For the text-containing cell, return its midpoint in [x, y] coordinate format. 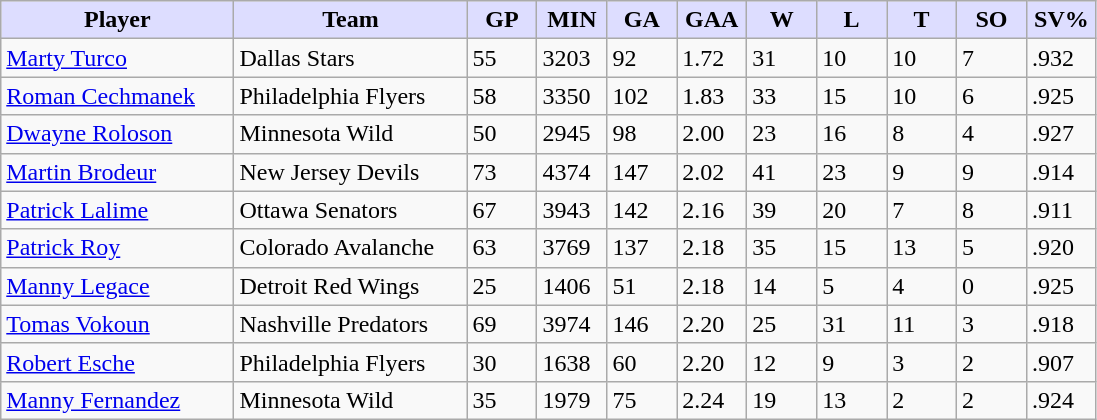
1979 [572, 400]
39 [782, 210]
W [782, 20]
1.72 [712, 58]
2945 [572, 134]
Robert Esche [118, 362]
30 [502, 362]
GP [502, 20]
2.24 [712, 400]
3203 [572, 58]
2.16 [712, 210]
146 [642, 324]
Player [118, 20]
.907 [1061, 362]
.918 [1061, 324]
3974 [572, 324]
Colorado Avalanche [350, 248]
.932 [1061, 58]
.924 [1061, 400]
41 [782, 172]
12 [782, 362]
Manny Legace [118, 286]
2.00 [712, 134]
60 [642, 362]
Martin Brodeur [118, 172]
Nashville Predators [350, 324]
GA [642, 20]
Team [350, 20]
142 [642, 210]
51 [642, 286]
2.02 [712, 172]
3769 [572, 248]
4374 [572, 172]
63 [502, 248]
50 [502, 134]
14 [782, 286]
Detroit Red Wings [350, 286]
6 [992, 96]
98 [642, 134]
20 [852, 210]
102 [642, 96]
19 [782, 400]
1638 [572, 362]
147 [642, 172]
Patrick Roy [118, 248]
11 [922, 324]
55 [502, 58]
58 [502, 96]
New Jersey Devils [350, 172]
69 [502, 324]
T [922, 20]
137 [642, 248]
1406 [572, 286]
Marty Turco [118, 58]
.914 [1061, 172]
Patrick Lalime [118, 210]
1.83 [712, 96]
67 [502, 210]
3350 [572, 96]
Dwayne Roloson [118, 134]
92 [642, 58]
.920 [1061, 248]
Dallas Stars [350, 58]
L [852, 20]
0 [992, 286]
33 [782, 96]
16 [852, 134]
GAA [712, 20]
73 [502, 172]
MIN [572, 20]
75 [642, 400]
SV% [1061, 20]
Manny Fernandez [118, 400]
.911 [1061, 210]
Ottawa Senators [350, 210]
SO [992, 20]
3943 [572, 210]
Roman Cechmanek [118, 96]
Tomas Vokoun [118, 324]
.927 [1061, 134]
